Capture the cell that displays the provided text and extract its [x, y] central coordinate. 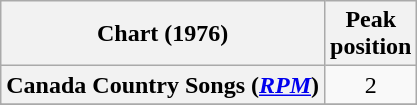
Chart (1976) [163, 34]
Canada Country Songs (RPM) [163, 85]
2 [371, 85]
Peak position [371, 34]
